Extract the [x, y] coordinate from the center of the cell holding the provided text.  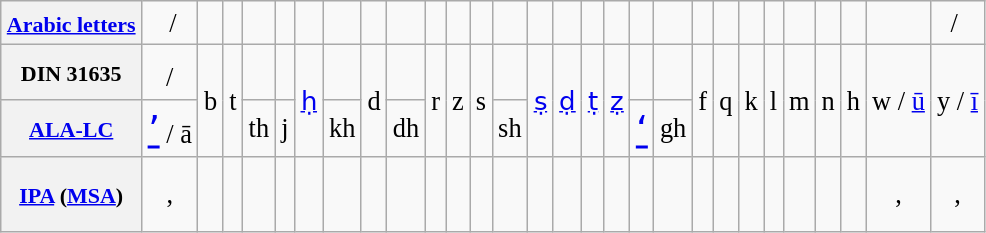
k [750, 100]
n [828, 100]
h [854, 100]
ʻ [642, 128]
q [726, 100]
w / ū [898, 100]
/ [170, 72]
IPA (MSA) [72, 194]
z [458, 100]
r [436, 100]
y / ī [958, 100]
j [284, 128]
gh [673, 128]
ṭ [594, 100]
d [374, 100]
ALA-LC [72, 128]
sh [510, 128]
kh [342, 128]
dh [406, 128]
/ ‎ [958, 22]
f [702, 100]
ẓ [617, 100]
m [800, 100]
‎ / [170, 22]
b [210, 100]
ḥ [308, 100]
th [260, 128]
s [481, 100]
Arabic letters [72, 22]
ʼ / ā [170, 128]
l [774, 100]
ḍ [568, 100]
t [232, 100]
ṣ [541, 100]
DIN 31635 [72, 72]
